Return [x, y] of the center of cell containing provided text 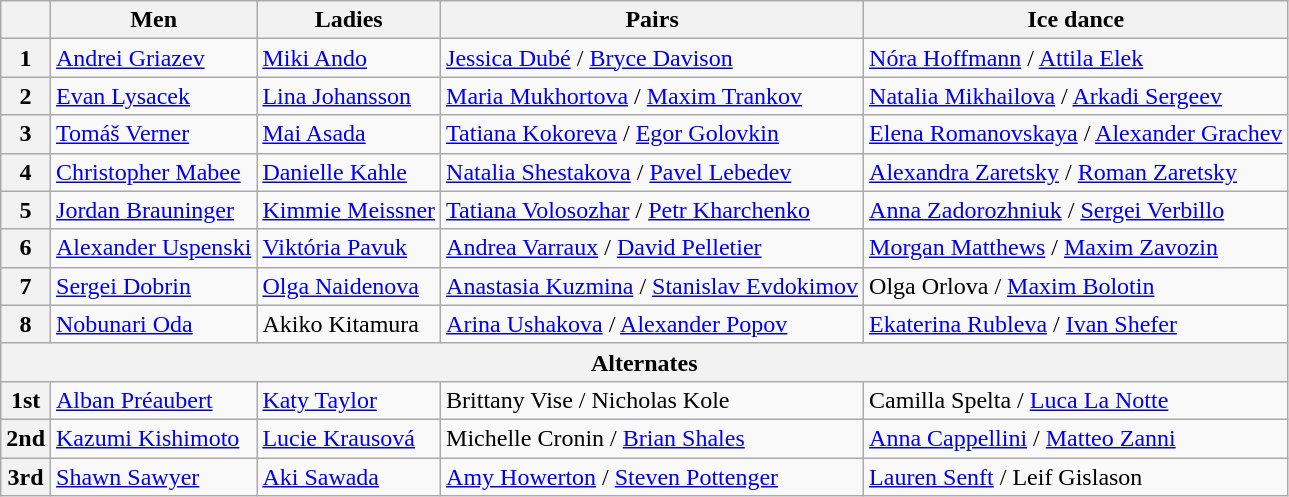
Jordan Brauninger [154, 210]
1 [26, 58]
Camilla Spelta / Luca La Notte [1076, 400]
Lina Johansson [349, 96]
Ekaterina Rubleva / Ivan Shefer [1076, 324]
Miki Ando [349, 58]
Andrei Griazev [154, 58]
Alexandra Zaretsky / Roman Zaretsky [1076, 172]
Andrea Varraux / David Pelletier [652, 248]
Alban Préaubert [154, 400]
Anna Cappellini / Matteo Zanni [1076, 438]
Maria Mukhortova / Maxim Trankov [652, 96]
Olga Naidenova [349, 286]
1st [26, 400]
6 [26, 248]
Kazumi Kishimoto [154, 438]
Arina Ushakova / Alexander Popov [652, 324]
Natalia Mikhailova / Arkadi Sergeev [1076, 96]
Pairs [652, 20]
Christopher Mabee [154, 172]
Lauren Senft / Leif Gislason [1076, 477]
2nd [26, 438]
Lucie Krausová [349, 438]
3 [26, 134]
Aki Sawada [349, 477]
2 [26, 96]
Michelle Cronin / Brian Shales [652, 438]
Nobunari Oda [154, 324]
Katy Taylor [349, 400]
Nóra Hoffmann / Attila Elek [1076, 58]
Morgan Matthews / Maxim Zavozin [1076, 248]
8 [26, 324]
Sergei Dobrin [154, 286]
Akiko Kitamura [349, 324]
Alternates [644, 362]
Jessica Dubé / Bryce Davison [652, 58]
4 [26, 172]
Kimmie Meissner [349, 210]
Ladies [349, 20]
Amy Howerton / Steven Pottenger [652, 477]
Danielle Kahle [349, 172]
Olga Orlova / Maxim Bolotin [1076, 286]
Men [154, 20]
Mai Asada [349, 134]
Elena Romanovskaya / Alexander Grachev [1076, 134]
7 [26, 286]
Shawn Sawyer [154, 477]
Ice dance [1076, 20]
Tatiana Volosozhar / Petr Kharchenko [652, 210]
Natalia Shestakova / Pavel Lebedev [652, 172]
Brittany Vise / Nicholas Kole [652, 400]
Tomáš Verner [154, 134]
Alexander Uspenski [154, 248]
5 [26, 210]
Tatiana Kokoreva / Egor Golovkin [652, 134]
Evan Lysacek [154, 96]
3rd [26, 477]
Anna Zadorozhniuk / Sergei Verbillo [1076, 210]
Viktória Pavuk [349, 248]
Anastasia Kuzmina / Stanislav Evdokimov [652, 286]
